Find where the given text appears and provide that cell's center as [x, y] coordinate. 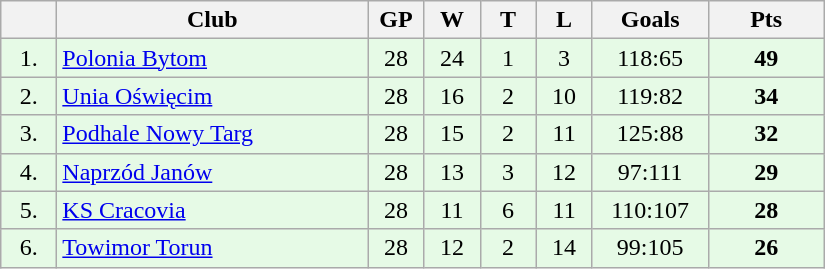
KS Cracovia [212, 210]
Naprzód Janów [212, 172]
Towimor Torun [212, 248]
6 [508, 210]
29 [766, 172]
Club [212, 20]
24 [452, 58]
110:107 [650, 210]
1 [508, 58]
49 [766, 58]
6. [29, 248]
16 [452, 96]
Goals [650, 20]
Pts [766, 20]
99:105 [650, 248]
125:88 [650, 134]
4. [29, 172]
T [508, 20]
32 [766, 134]
2. [29, 96]
118:65 [650, 58]
Polonia Bytom [212, 58]
15 [452, 134]
3. [29, 134]
5. [29, 210]
97:111 [650, 172]
Unia Oświęcim [212, 96]
26 [766, 248]
W [452, 20]
14 [564, 248]
1. [29, 58]
119:82 [650, 96]
Podhale Nowy Targ [212, 134]
13 [452, 172]
34 [766, 96]
GP [396, 20]
10 [564, 96]
L [564, 20]
